Output the (x, y) coordinate of the center of the cell containing the given text.  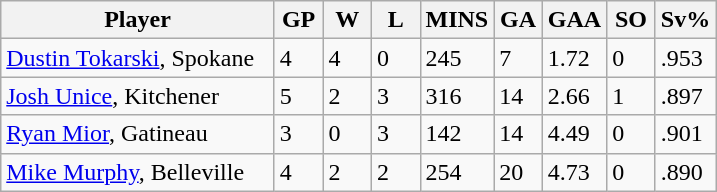
1.72 (574, 58)
7 (518, 58)
254 (457, 172)
Josh Unice, Kitchener (138, 96)
GAA (574, 20)
316 (457, 96)
.953 (685, 58)
Sv% (685, 20)
4.73 (574, 172)
4.49 (574, 134)
.890 (685, 172)
L (396, 20)
GP (298, 20)
Dustin Tokarski, Spokane (138, 58)
142 (457, 134)
.901 (685, 134)
GA (518, 20)
Mike Murphy, Belleville (138, 172)
245 (457, 58)
Ryan Mior, Gatineau (138, 134)
5 (298, 96)
.897 (685, 96)
MINS (457, 20)
Player (138, 20)
2.66 (574, 96)
1 (632, 96)
SO (632, 20)
20 (518, 172)
W (348, 20)
